Pinpoint the cell where the given text exists, returning its [x, y] midpoint coordinate. 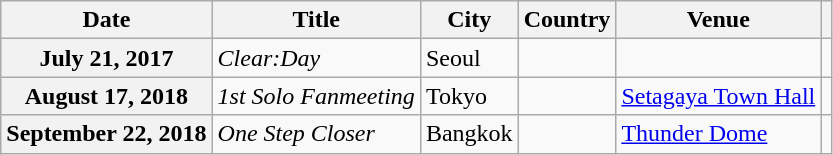
City [469, 20]
July 21, 2017 [106, 58]
Seoul [469, 58]
Clear:Day [316, 58]
Venue [718, 20]
September 22, 2018 [106, 134]
Bangkok [469, 134]
Date [106, 20]
Title [316, 20]
One Step Closer [316, 134]
Country [567, 20]
Setagaya Town Hall [718, 96]
Tokyo [469, 96]
1st Solo Fanmeeting [316, 96]
August 17, 2018 [106, 96]
Thunder Dome [718, 134]
